Detect which cell encompasses the target text, then output its [X, Y] center coordinate. 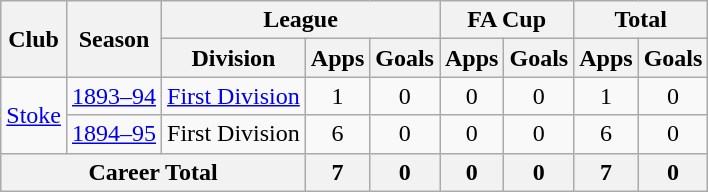
FA Cup [507, 20]
League [301, 20]
Club [34, 39]
Total [641, 20]
Career Total [154, 172]
Stoke [34, 115]
Division [234, 58]
1893–94 [114, 96]
Season [114, 39]
1894–95 [114, 134]
